Find where the given text appears and provide that cell's center as (X, Y) coordinate. 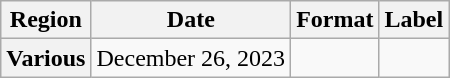
Region (46, 20)
Various (46, 58)
December 26, 2023 (191, 58)
Format (335, 20)
Date (191, 20)
Label (414, 20)
